Determine the [X, Y] coordinate at the center of the cell enclosing the given text.  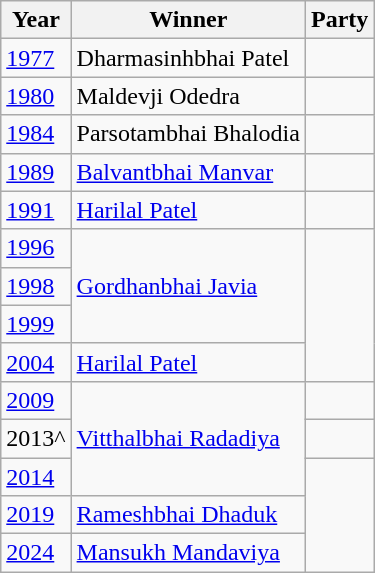
2019 [36, 515]
Parsotambhai Bhalodia [188, 134]
1996 [36, 248]
Balvantbhai Manvar [188, 172]
Party [339, 20]
Vitthalbhai Radadiya [188, 438]
1989 [36, 172]
Mansukh Mandaviya [188, 553]
1991 [36, 210]
1999 [36, 324]
1984 [36, 134]
1998 [36, 286]
Rameshbhai Dhaduk [188, 515]
1980 [36, 96]
Dharmasinhbhai Patel [188, 58]
2014 [36, 477]
Maldevji Odedra [188, 96]
2013^ [36, 438]
Gordhanbhai Javia [188, 286]
2004 [36, 362]
2024 [36, 553]
Year [36, 20]
2009 [36, 400]
1977 [36, 58]
Winner [188, 20]
